Output the (x, y) coordinate of the center of the cell containing the given text.  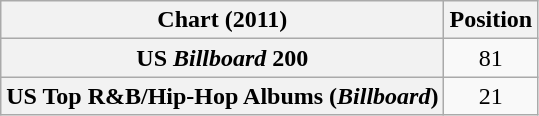
21 (491, 96)
81 (491, 58)
Position (491, 20)
Chart (2011) (222, 20)
US Top R&B/Hip-Hop Albums (Billboard) (222, 96)
US Billboard 200 (222, 58)
